Locate the cell with the specified text and output its [X, Y] center coordinate. 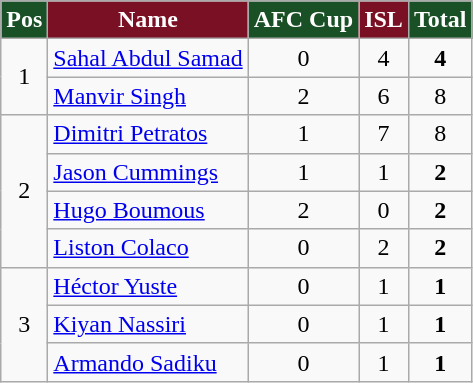
Dimitri Petratos [148, 134]
3 [24, 324]
Name [148, 20]
Héctor Yuste [148, 286]
Kiyan Nassiri [148, 324]
ISL [384, 20]
Sahal Abdul Samad [148, 58]
Liston Colaco [148, 248]
AFC Cup [303, 20]
Total [440, 20]
Armando Sadiku [148, 362]
Manvir Singh [148, 96]
Hugo Boumous [148, 210]
6 [384, 96]
7 [384, 134]
Jason Cummings [148, 172]
Pos [24, 20]
